Return the [x, y] coordinate for the center point of the cell that contains the specified text.  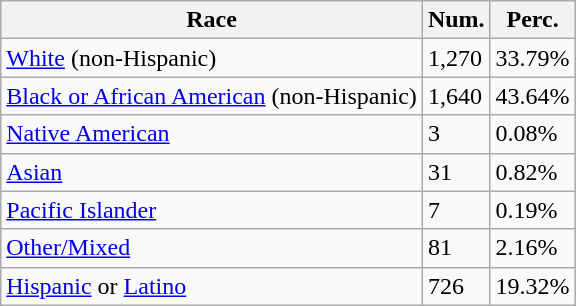
7 [456, 210]
19.32% [532, 286]
Pacific Islander [212, 210]
3 [456, 134]
31 [456, 172]
Race [212, 20]
33.79% [532, 58]
0.82% [532, 172]
81 [456, 248]
43.64% [532, 96]
Other/Mixed [212, 248]
Perc. [532, 20]
1,270 [456, 58]
1,640 [456, 96]
Native American [212, 134]
Black or African American (non-Hispanic) [212, 96]
0.08% [532, 134]
Hispanic or Latino [212, 286]
Asian [212, 172]
Num. [456, 20]
726 [456, 286]
2.16% [532, 248]
White (non-Hispanic) [212, 58]
0.19% [532, 210]
